Capture the cell that displays the provided text and extract its (x, y) central coordinate. 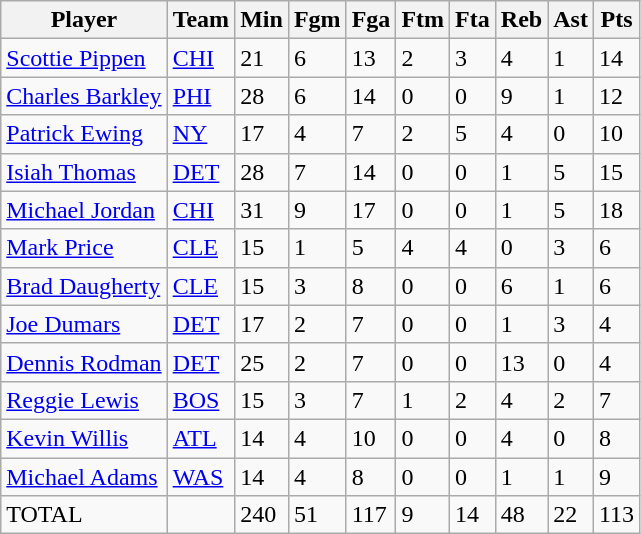
Ast (571, 20)
22 (571, 515)
Isiah Thomas (84, 172)
240 (262, 515)
Kevin Willis (84, 438)
Pts (616, 20)
18 (616, 210)
Patrick Ewing (84, 134)
Michael Adams (84, 477)
Dennis Rodman (84, 362)
WAS (201, 477)
Mark Price (84, 248)
Fga (371, 20)
Brad Daugherty (84, 286)
NY (201, 134)
Ftm (423, 20)
113 (616, 515)
Team (201, 20)
Charles Barkley (84, 96)
Joe Dumars (84, 324)
Reggie Lewis (84, 400)
Michael Jordan (84, 210)
Fgm (317, 20)
Player (84, 20)
ATL (201, 438)
PHI (201, 96)
51 (317, 515)
BOS (201, 400)
Fta (473, 20)
48 (521, 515)
Reb (521, 20)
117 (371, 515)
12 (616, 96)
Scottie Pippen (84, 58)
Min (262, 20)
31 (262, 210)
TOTAL (84, 515)
25 (262, 362)
21 (262, 58)
